For the text-containing cell, return its midpoint in [x, y] coordinate format. 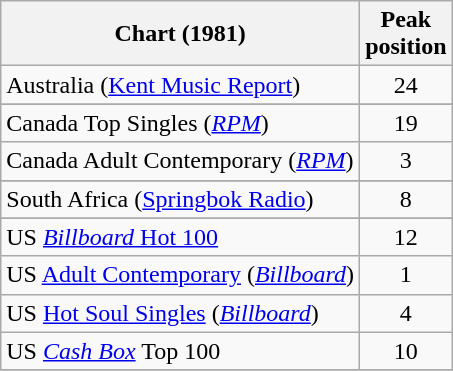
US Adult Contemporary (Billboard) [180, 275]
US Hot Soul Singles (Billboard) [180, 313]
Peakposition [406, 34]
19 [406, 123]
US Cash Box Top 100 [180, 351]
8 [406, 199]
12 [406, 237]
Canada Top Singles (RPM) [180, 123]
US Billboard Hot 100 [180, 237]
Australia (Kent Music Report) [180, 85]
4 [406, 313]
10 [406, 351]
Canada Adult Contemporary (RPM) [180, 161]
1 [406, 275]
Chart (1981) [180, 34]
South Africa (Springbok Radio) [180, 199]
24 [406, 85]
3 [406, 161]
